Detect which cell encompasses the target text, then output its (X, Y) center coordinate. 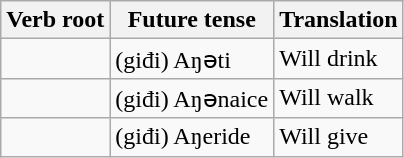
Will drink (338, 59)
Future tense (192, 20)
Will walk (338, 98)
(giđi) Aŋeride (192, 137)
(giđi) Aŋənaice (192, 98)
Verb root (56, 20)
(giđi) Aŋəti (192, 59)
Translation (338, 20)
Will give (338, 137)
